Extract the [X, Y] coordinate from the center of the cell holding the provided text.  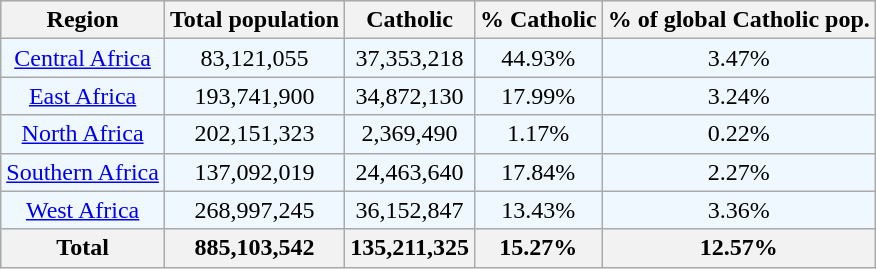
15.27% [538, 248]
0.22% [738, 134]
3.36% [738, 210]
34,872,130 [410, 96]
North Africa [83, 134]
Total [83, 248]
268,997,245 [254, 210]
3.47% [738, 58]
12.57% [738, 248]
Region [83, 20]
East Africa [83, 96]
36,152,847 [410, 210]
Total population [254, 20]
44.93% [538, 58]
Southern Africa [83, 172]
1.17% [538, 134]
24,463,640 [410, 172]
West Africa [83, 210]
885,103,542 [254, 248]
Catholic [410, 20]
202,151,323 [254, 134]
3.24% [738, 96]
13.43% [538, 210]
2,369,490 [410, 134]
17.99% [538, 96]
193,741,900 [254, 96]
135,211,325 [410, 248]
137,092,019 [254, 172]
% of global Catholic pop. [738, 20]
Central Africa [83, 58]
83,121,055 [254, 58]
17.84% [538, 172]
% Catholic [538, 20]
2.27% [738, 172]
37,353,218 [410, 58]
